Locate the cell with the specified text and output its (X, Y) center coordinate. 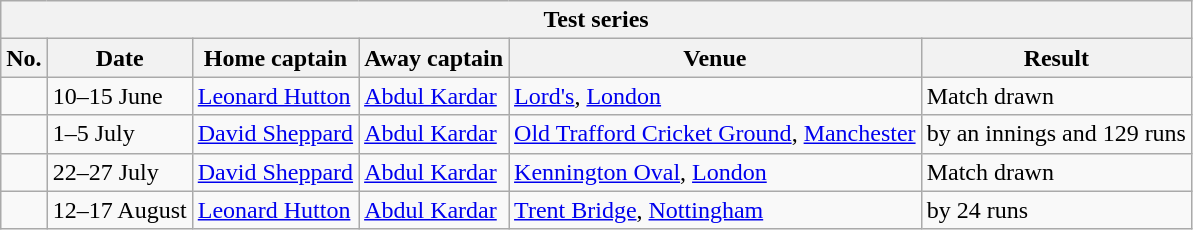
10–15 June (120, 96)
by an innings and 129 runs (1056, 134)
Lord's, London (716, 96)
No. (24, 58)
Kennington Oval, London (716, 172)
Date (120, 58)
Test series (596, 20)
Away captain (434, 58)
1–5 July (120, 134)
Trent Bridge, Nottingham (716, 210)
Home captain (275, 58)
Venue (716, 58)
22–27 July (120, 172)
Old Trafford Cricket Ground, Manchester (716, 134)
12–17 August (120, 210)
by 24 runs (1056, 210)
Result (1056, 58)
